From the cell containing the given text, extract its center point as (X, Y) coordinate. 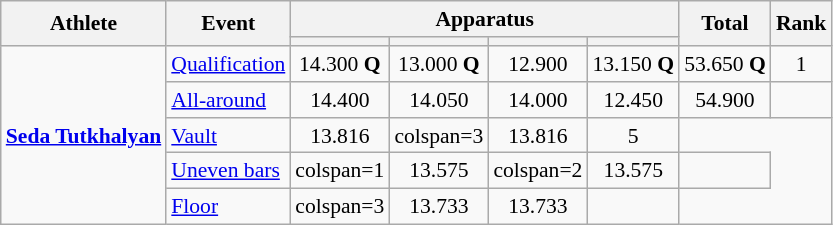
14.300 Q (340, 64)
Total (725, 24)
colspan=2 (538, 171)
13.000 Q (438, 64)
54.900 (725, 100)
5 (633, 136)
12.450 (633, 100)
Vault (228, 136)
Apparatus (484, 19)
14.400 (340, 100)
13.150 Q (633, 64)
12.900 (538, 64)
14.000 (538, 100)
Uneven bars (228, 171)
Qualification (228, 64)
14.050 (438, 100)
Event (228, 24)
1 (802, 64)
Seda Tutkhalyan (84, 135)
Floor (228, 207)
colspan=1 (340, 171)
Rank (802, 24)
Athlete (84, 24)
53.650 Q (725, 64)
All-around (228, 100)
